Return [X, Y] of the center of cell containing provided text 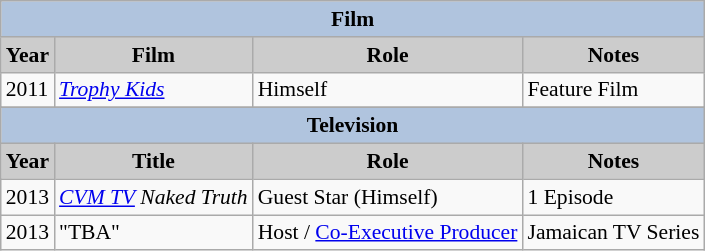
"TBA" [154, 233]
Trophy Kids [154, 90]
Jamaican TV Series [613, 233]
Host / Co-Executive Producer [388, 233]
Television [353, 126]
1 Episode [613, 197]
Title [154, 162]
2011 [28, 90]
Feature Film [613, 90]
Guest Star (Himself) [388, 197]
Himself [388, 90]
CVM TV Naked Truth [154, 197]
